Find where the given text appears and provide that cell's center as (x, y) coordinate. 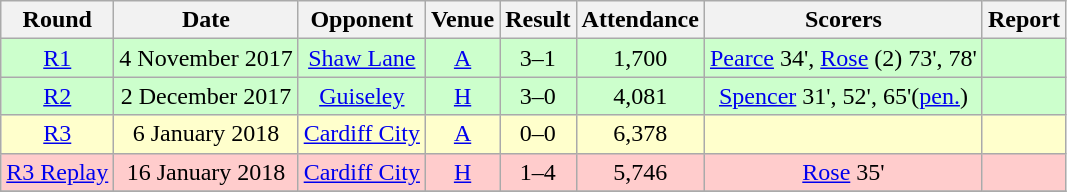
R2 (58, 96)
4,081 (640, 96)
Round (58, 20)
Date (206, 20)
Result (538, 20)
4 November 2017 (206, 58)
6 January 2018 (206, 134)
Scorers (843, 20)
3–0 (538, 96)
Opponent (362, 20)
Spencer 31', 52', 65'(pen.) (843, 96)
1,700 (640, 58)
2 December 2017 (206, 96)
R1 (58, 58)
R3 Replay (58, 172)
Rose 35' (843, 172)
Attendance (640, 20)
Guiseley (362, 96)
Report (1024, 20)
Pearce 34', Rose (2) 73', 78' (843, 58)
16 January 2018 (206, 172)
3–1 (538, 58)
Venue (462, 20)
1–4 (538, 172)
R3 (58, 134)
Shaw Lane (362, 58)
0–0 (538, 134)
5,746 (640, 172)
6,378 (640, 134)
